Output the (X, Y) coordinate of the center of the cell containing the given text.  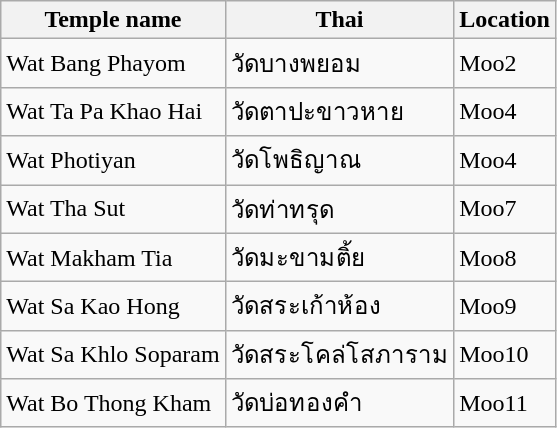
วัดโพธิญาณ (340, 160)
Wat Bang Phayom (113, 64)
Moo2 (505, 64)
Location (505, 20)
Temple name (113, 20)
Moo10 (505, 354)
Thai (340, 20)
Wat Bo Thong Kham (113, 404)
Moo11 (505, 404)
Wat Ta Pa Khao Hai (113, 112)
Moo7 (505, 208)
Moo9 (505, 306)
วัดบ่อทองคำ (340, 404)
Wat Sa Kao Hong (113, 306)
Wat Makham Tia (113, 258)
วัดมะขามติ้ย (340, 258)
วัดสระเก้าห้อง (340, 306)
Wat Sa Khlo Soparam (113, 354)
Wat Tha Sut (113, 208)
Moo8 (505, 258)
Wat Photiyan (113, 160)
วัดสระโคล่โสภาราม (340, 354)
วัดบางพยอม (340, 64)
วัดท่าทรุด (340, 208)
วัดตาปะขาวหาย (340, 112)
